Extract the [x, y] coordinate from the center of the cell holding the provided text.  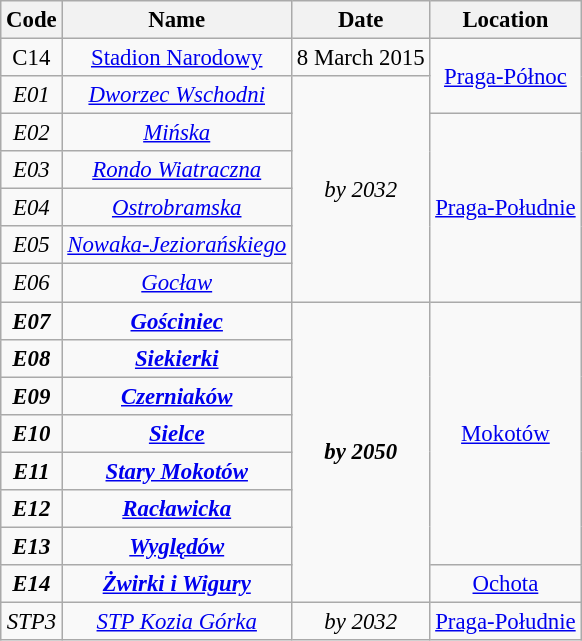
STP Kozia Górka [177, 621]
Wyględów [177, 546]
Stadion Narodowy [177, 58]
E04 [32, 208]
STP3 [32, 621]
Dworzec Wschodni [177, 95]
E14 [32, 584]
Date [360, 20]
E03 [32, 170]
Racławicka [177, 509]
Code [32, 20]
Żwirki i Wigury [177, 584]
E11 [32, 471]
Stary Mokotów [177, 471]
E09 [32, 396]
Name [177, 20]
Sielce [177, 433]
C14 [32, 58]
Mińska [177, 133]
E07 [32, 321]
E06 [32, 283]
E02 [32, 133]
by 2050 [360, 452]
Ochota [506, 584]
Gocław [177, 283]
Czerniaków [177, 396]
8 March 2015 [360, 58]
Mokotów [506, 434]
E05 [32, 245]
E12 [32, 509]
Gościniec [177, 321]
E10 [32, 433]
Location [506, 20]
Siekierki [177, 358]
Rondo Wiatraczna [177, 170]
E01 [32, 95]
Ostrobramska [177, 208]
Praga-Północ [506, 76]
Nowaka-Jeziorańskiego [177, 245]
E13 [32, 546]
E08 [32, 358]
